Extract the [X, Y] coordinate from the center of the cell holding the provided text.  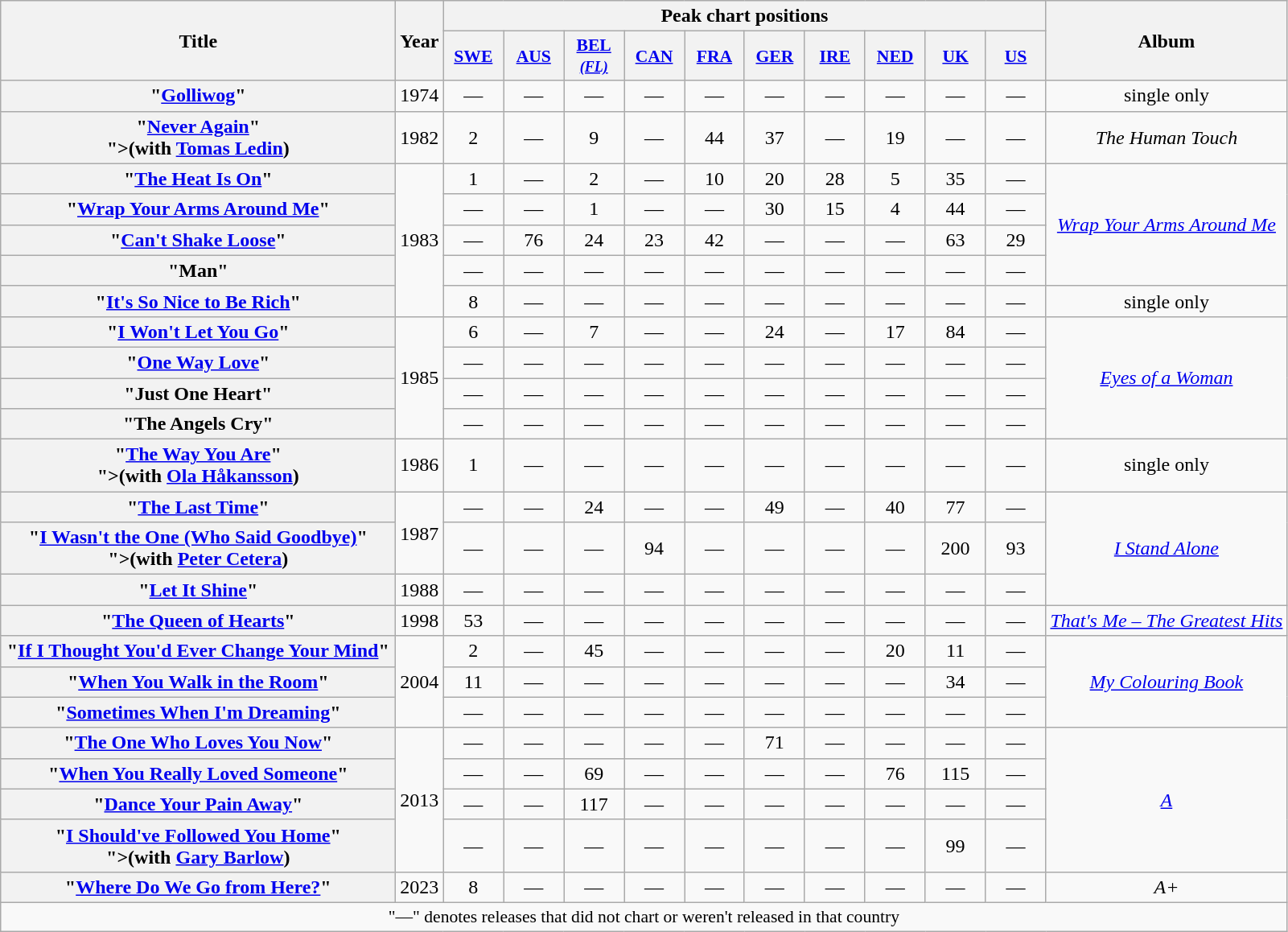
Peak chart positions [745, 16]
7 [594, 332]
6 [473, 332]
"The Way You Are"">(with Ola Håkansson) [198, 465]
117 [594, 804]
35 [956, 179]
9 [594, 137]
10 [714, 179]
Year [420, 40]
"When You Really Loved Someone" [198, 773]
1983 [420, 240]
A [1167, 800]
"The Queen of Hearts" [198, 621]
1986 [420, 465]
42 [714, 240]
"Man" [198, 270]
"The Last Time" [198, 507]
34 [956, 682]
1985 [420, 377]
28 [835, 179]
"The Heat Is On" [198, 179]
Album [1167, 40]
US [1015, 56]
"If I Thought You'd Ever Change Your Mind" [198, 651]
94 [655, 549]
"It's So Nice to Be Rich" [198, 301]
The Human Touch [1167, 137]
4 [895, 209]
Title [198, 40]
71 [774, 743]
53 [473, 621]
1974 [420, 96]
1982 [420, 137]
AUS [534, 56]
My Colouring Book [1167, 682]
2023 [420, 887]
99 [956, 845]
30 [774, 209]
5 [895, 179]
"Golliwog" [198, 96]
29 [1015, 240]
"The One Who Loves You Now" [198, 743]
"—" denotes releases that did not chart or weren't released in that country [644, 917]
"The Angels Cry" [198, 424]
49 [774, 507]
40 [895, 507]
FRA [714, 56]
"Let It Shine" [198, 590]
84 [956, 332]
15 [835, 209]
2013 [420, 800]
45 [594, 651]
Eyes of a Woman [1167, 377]
1988 [420, 590]
"When You Walk in the Room" [198, 682]
77 [956, 507]
1998 [420, 621]
A+ [1167, 887]
"Never Again"">(with Tomas Ledin) [198, 137]
GER [774, 56]
"I Should've Followed You Home"">(with Gary Barlow) [198, 845]
"Dance Your Pain Away" [198, 804]
37 [774, 137]
"Can't Shake Loose" [198, 240]
NED [895, 56]
2004 [420, 682]
"I Wasn't the One (Who Said Goodbye)"">(with Peter Cetera) [198, 549]
63 [956, 240]
I Stand Alone [1167, 549]
BEL (FL) [594, 56]
"Just One Heart" [198, 394]
19 [895, 137]
Wrap Your Arms Around Me [1167, 225]
IRE [835, 56]
69 [594, 773]
SWE [473, 56]
"One Way Love" [198, 362]
That's Me – The Greatest Hits [1167, 621]
UK [956, 56]
"I Won't Let You Go" [198, 332]
"Sometimes When I'm Dreaming" [198, 712]
17 [895, 332]
93 [1015, 549]
1987 [420, 533]
200 [956, 549]
"Wrap Your Arms Around Me" [198, 209]
CAN [655, 56]
115 [956, 773]
23 [655, 240]
"Where Do We Go from Here?" [198, 887]
